Identify which cell holds the provided text, then report its [x, y] central coordinate. 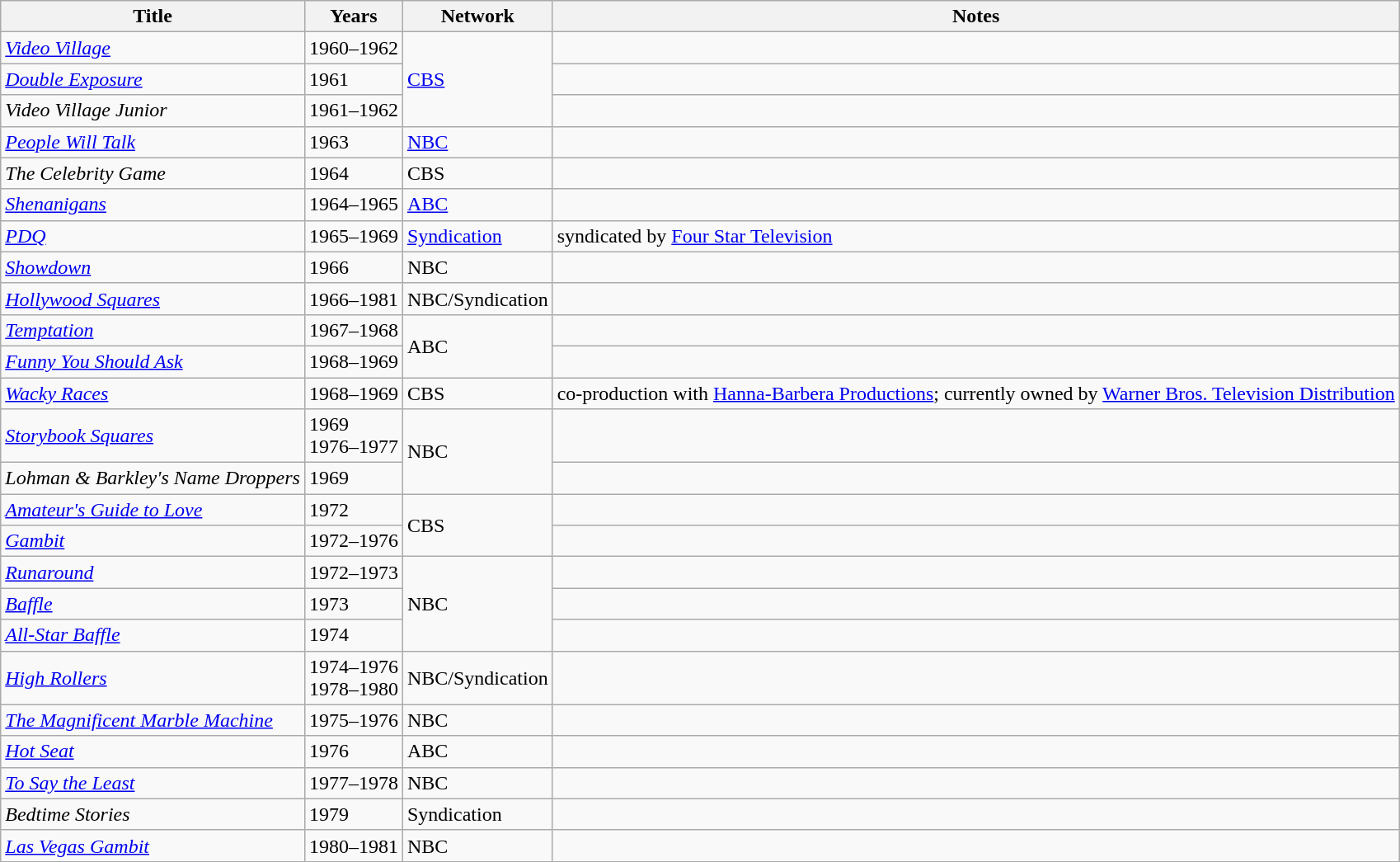
syndicated by Four Star Television [976, 236]
Gambit [153, 541]
1960–1962 [353, 48]
All-Star Baffle [153, 635]
Funny You Should Ask [153, 361]
Shenanigans [153, 205]
Years [353, 16]
19691976–1977 [353, 436]
1974 [353, 635]
The Celebrity Game [153, 173]
1976 [353, 751]
Video Village [153, 48]
1964–1965 [353, 205]
1973 [353, 604]
Double Exposure [153, 79]
Wacky Races [153, 393]
1965–1969 [353, 236]
Notes [976, 16]
1961 [353, 79]
1972–1976 [353, 541]
Showdown [153, 267]
1963 [353, 142]
1975–1976 [353, 720]
1980–1981 [353, 846]
1977–1978 [353, 783]
Video Village Junior [153, 111]
1961–1962 [353, 111]
1966 [353, 267]
Hot Seat [153, 751]
To Say the Least [153, 783]
1967–1968 [353, 330]
Lohman & Barkley's Name Droppers [153, 478]
1972–1973 [353, 572]
1979 [353, 814]
The Magnificent Marble Machine [153, 720]
Title [153, 16]
PDQ [153, 236]
1972 [353, 510]
Bedtime Stories [153, 814]
Amateur's Guide to Love [153, 510]
Baffle [153, 604]
High Rollers [153, 678]
Temptation [153, 330]
Network [477, 16]
Hollywood Squares [153, 299]
Runaround [153, 572]
co-production with Hanna-Barbera Productions; currently owned by Warner Bros. Television Distribution [976, 393]
1974–19761978–1980 [353, 678]
1964 [353, 173]
1969 [353, 478]
Las Vegas Gambit [153, 846]
Storybook Squares [153, 436]
People Will Talk [153, 142]
1966–1981 [353, 299]
